For the text-containing cell, return its midpoint in (X, Y) coordinate format. 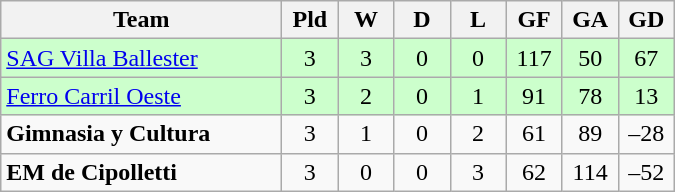
50 (590, 58)
61 (534, 134)
89 (590, 134)
13 (646, 96)
L (478, 20)
Pld (310, 20)
EM de Cipolletti (142, 172)
Gimnasia y Cultura (142, 134)
GA (590, 20)
–28 (646, 134)
117 (534, 58)
GF (534, 20)
D (422, 20)
W (366, 20)
78 (590, 96)
67 (646, 58)
62 (534, 172)
SAG Villa Ballester (142, 58)
114 (590, 172)
Team (142, 20)
–52 (646, 172)
Ferro Carril Oeste (142, 96)
GD (646, 20)
91 (534, 96)
